Detect which cell encompasses the target text, then output its [X, Y] center coordinate. 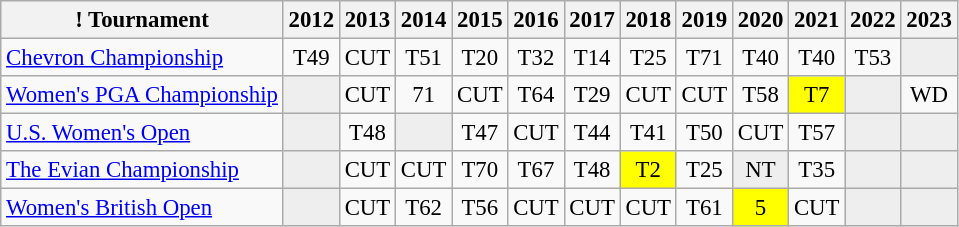
T47 [480, 133]
2023 [929, 20]
2015 [480, 20]
T71 [704, 58]
The Evian Championship [142, 170]
T32 [536, 58]
T70 [480, 170]
T35 [817, 170]
T51 [424, 58]
T14 [592, 58]
2013 [367, 20]
T29 [592, 95]
T56 [480, 208]
WD [929, 95]
2019 [704, 20]
2012 [311, 20]
T20 [480, 58]
2021 [817, 20]
T53 [873, 58]
2014 [424, 20]
Chevron Championship [142, 58]
Women's PGA Championship [142, 95]
T67 [536, 170]
71 [424, 95]
2016 [536, 20]
2018 [648, 20]
T61 [704, 208]
5 [760, 208]
T62 [424, 208]
T64 [536, 95]
T49 [311, 58]
2022 [873, 20]
T44 [592, 133]
T2 [648, 170]
2020 [760, 20]
U.S. Women's Open [142, 133]
NT [760, 170]
! Tournament [142, 20]
T57 [817, 133]
T58 [760, 95]
Women's British Open [142, 208]
2017 [592, 20]
T50 [704, 133]
T41 [648, 133]
T7 [817, 95]
